Determine the (x, y) coordinate at the center of the cell enclosing the given text.  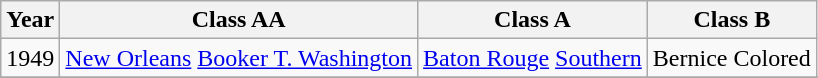
Class A (533, 20)
Baton Rouge Southern (533, 58)
1949 (30, 58)
Class AA (239, 20)
Year (30, 20)
Bernice Colored (732, 58)
New Orleans Booker T. Washington (239, 58)
Class B (732, 20)
